Scan for the cell matching the given text and deliver its [X, Y] coordinate at center. 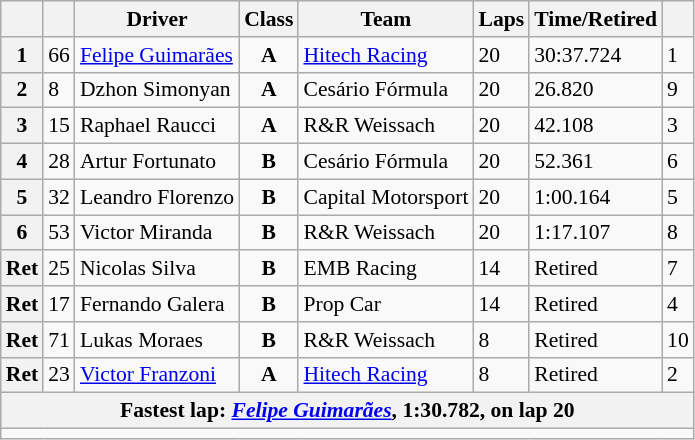
32 [59, 197]
Felipe Guimarães [157, 55]
Victor Miranda [157, 233]
Laps [501, 19]
Artur Fortunato [157, 162]
53 [59, 233]
Victor Franzoni [157, 375]
EMB Racing [386, 269]
Capital Motorsport [386, 197]
Prop Car [386, 304]
66 [59, 55]
15 [59, 126]
42.108 [596, 126]
Fastest lap: Felipe Guimarães, 1:30.782, on lap 20 [348, 411]
Fernando Galera [157, 304]
30:37.724 [596, 55]
7 [678, 269]
Driver [157, 19]
71 [59, 340]
25 [59, 269]
Dzhon Simonyan [157, 90]
26.820 [596, 90]
Lukas Moraes [157, 340]
1:00.164 [596, 197]
23 [59, 375]
Nicolas Silva [157, 269]
Class [268, 19]
Time/Retired [596, 19]
52.361 [596, 162]
28 [59, 162]
Raphael Raucci [157, 126]
Leandro Florenzo [157, 197]
1:17.107 [596, 233]
10 [678, 340]
Team [386, 19]
9 [678, 90]
17 [59, 304]
